Return the (x, y) coordinate for the center point of the cell that contains the specified text.  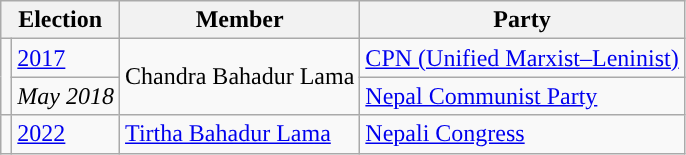
Member (240, 20)
Election (60, 20)
May 2018 (66, 96)
2022 (66, 134)
CPN (Unified Marxist–Leninist) (522, 58)
Nepal Communist Party (522, 96)
Party (522, 20)
Chandra Bahadur Lama (240, 77)
Nepali Congress (522, 134)
2017 (66, 58)
Tirtha Bahadur Lama (240, 134)
